Return (x, y) of the center of cell containing provided text 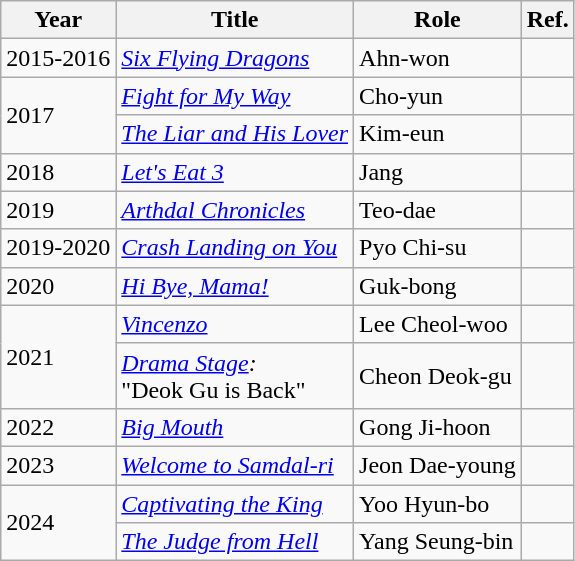
Teo-dae (438, 210)
Big Mouth (235, 427)
2022 (58, 427)
Gong Ji-hoon (438, 427)
Welcome to Samdal-ri (235, 465)
2020 (58, 286)
Arthdal Chronicles (235, 210)
Cho-yun (438, 96)
Fight for My Way (235, 96)
Let's Eat 3 (235, 172)
Vincenzo (235, 324)
Title (235, 20)
Hi Bye, Mama! (235, 286)
2019-2020 (58, 248)
Ahn-won (438, 58)
Crash Landing on You (235, 248)
2017 (58, 115)
Guk-bong (438, 286)
Yang Seung-bin (438, 542)
Jang (438, 172)
The Liar and His Lover (235, 134)
Drama Stage:"Deok Gu is Back" (235, 376)
Cheon Deok-gu (438, 376)
Role (438, 20)
Jeon Dae-young (438, 465)
Ref. (548, 20)
Kim-eun (438, 134)
Six Flying Dragons (235, 58)
Pyo Chi-su (438, 248)
Lee Cheol-woo (438, 324)
The Judge from Hell (235, 542)
Yoo Hyun-bo (438, 503)
2024 (58, 522)
2018 (58, 172)
2021 (58, 356)
2023 (58, 465)
2015-2016 (58, 58)
Captivating the King (235, 503)
Year (58, 20)
2019 (58, 210)
